Capture the cell that displays the provided text and extract its [x, y] central coordinate. 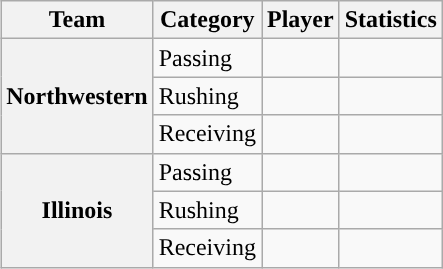
Northwestern [77, 96]
Category [207, 20]
Illinois [77, 210]
Statistics [390, 20]
Team [77, 20]
Player [301, 20]
